Pinpoint the cell where the given text exists, returning its [X, Y] midpoint coordinate. 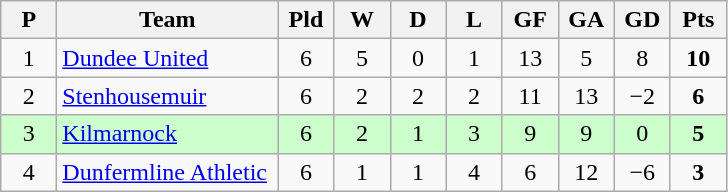
Dundee United [168, 58]
−2 [642, 96]
Pld [306, 20]
GD [642, 20]
11 [530, 96]
Dunfermline Athletic [168, 172]
P [29, 20]
GF [530, 20]
Kilmarnock [168, 134]
−6 [642, 172]
Stenhousemuir [168, 96]
Pts [698, 20]
GA [586, 20]
10 [698, 58]
12 [586, 172]
W [362, 20]
8 [642, 58]
D [418, 20]
Team [168, 20]
L [474, 20]
